Scan for the cell matching the given text and deliver its (x, y) coordinate at center. 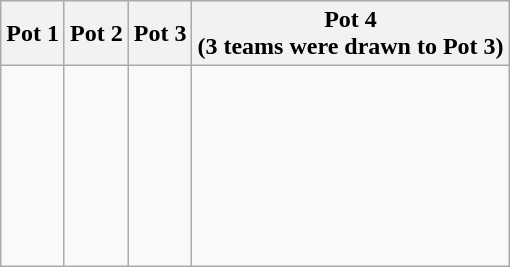
Pot 4(3 teams were drawn to Pot 3) (350, 34)
Pot 2 (96, 34)
Pot 1 (33, 34)
Pot 3 (160, 34)
